For the text-containing cell, return its midpoint in [X, Y] coordinate format. 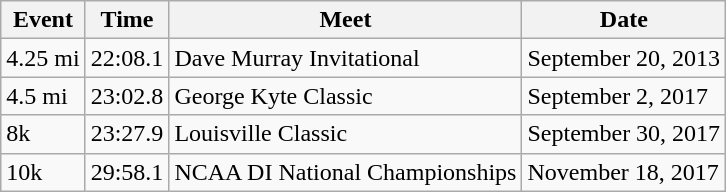
22:08.1 [127, 58]
10k [43, 172]
23:02.8 [127, 96]
Meet [346, 20]
4.25 mi [43, 58]
November 18, 2017 [624, 172]
4.5 mi [43, 96]
Date [624, 20]
September 20, 2013 [624, 58]
September 2, 2017 [624, 96]
23:27.9 [127, 134]
29:58.1 [127, 172]
Time [127, 20]
8k [43, 134]
Event [43, 20]
NCAA DI National Championships [346, 172]
September 30, 2017 [624, 134]
Dave Murray Invitational [346, 58]
Louisville Classic [346, 134]
George Kyte Classic [346, 96]
